Detect which cell encompasses the target text, then output its (X, Y) center coordinate. 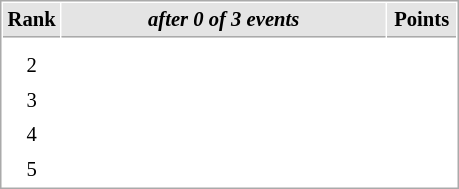
2 (32, 66)
5 (32, 170)
after 0 of 3 events (224, 20)
Points (422, 20)
Rank (32, 20)
3 (32, 100)
4 (32, 134)
